Identify which cell holds the provided text, then report its (x, y) central coordinate. 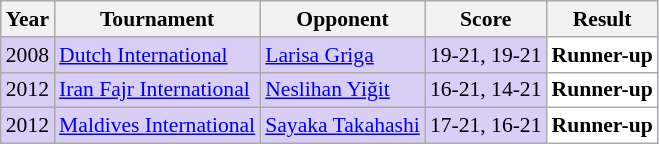
Maldives International (157, 126)
17-21, 16-21 (486, 126)
Tournament (157, 19)
Larisa Griga (342, 55)
Year (28, 19)
2008 (28, 55)
Neslihan Yiğit (342, 90)
19-21, 19-21 (486, 55)
Result (602, 19)
Score (486, 19)
Opponent (342, 19)
16-21, 14-21 (486, 90)
Iran Fajr International (157, 90)
Dutch International (157, 55)
Sayaka Takahashi (342, 126)
